Detect which cell encompasses the target text, then output its (x, y) center coordinate. 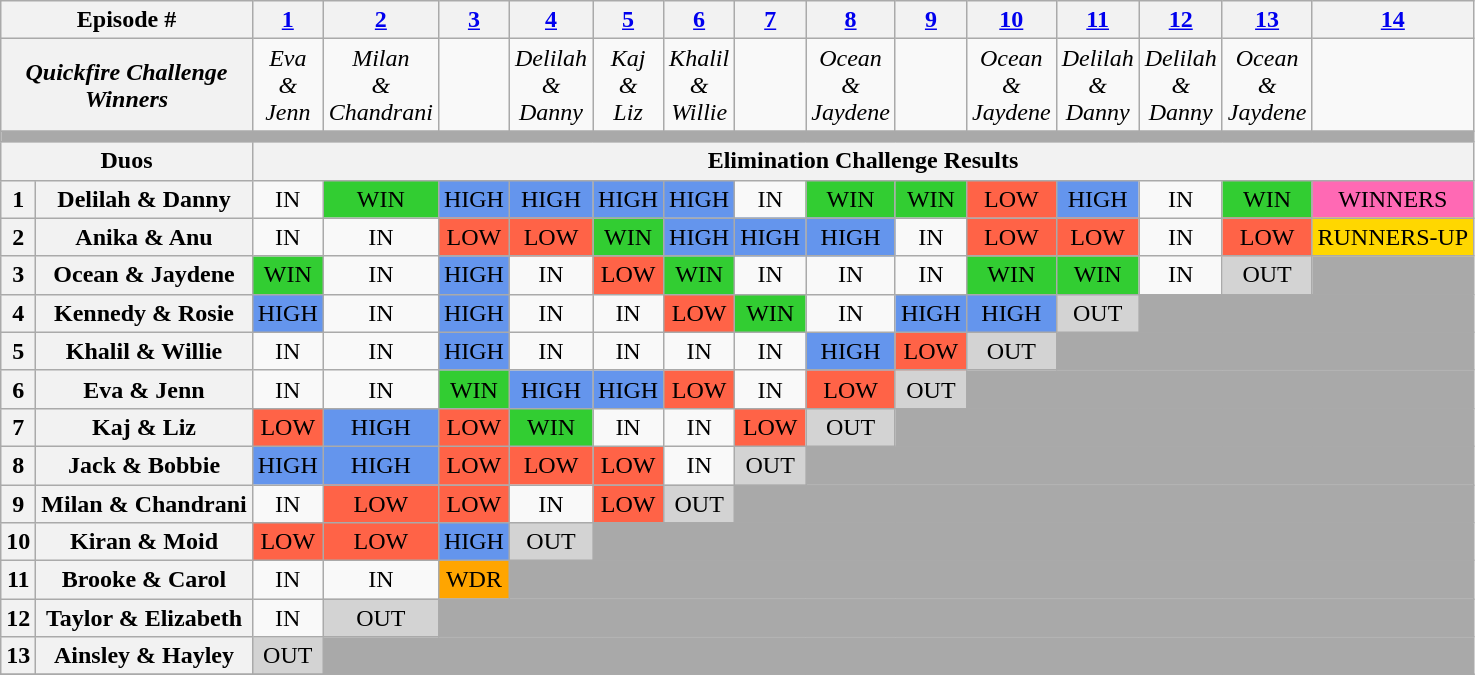
Khalil&Willie (700, 85)
Kaj & Liz (144, 427)
Kaj&Liz (628, 85)
Episode # (127, 20)
14 (1393, 20)
Eva&Jenn (288, 85)
Quickfire ChallengeWinners (127, 85)
Delilah & Danny (144, 199)
WINNERS (1393, 199)
Taylor & Elizabeth (144, 618)
Ainsley & Hayley (144, 656)
Jack & Bobbie (144, 465)
Eva & Jenn (144, 389)
Khalil & Willie (144, 351)
WDR (474, 580)
Duos (127, 161)
Kiran & Moid (144, 542)
Elimination Challenge Results (862, 161)
Kennedy & Rosie (144, 313)
Ocean & Jaydene (144, 275)
RUNNERS-UP (1393, 237)
Milan & Chandrani (144, 503)
Milan&Chandrani (380, 85)
Brooke & Carol (144, 580)
Anika & Anu (144, 237)
